Locate the cell with the specified text and output its [X, Y] center coordinate. 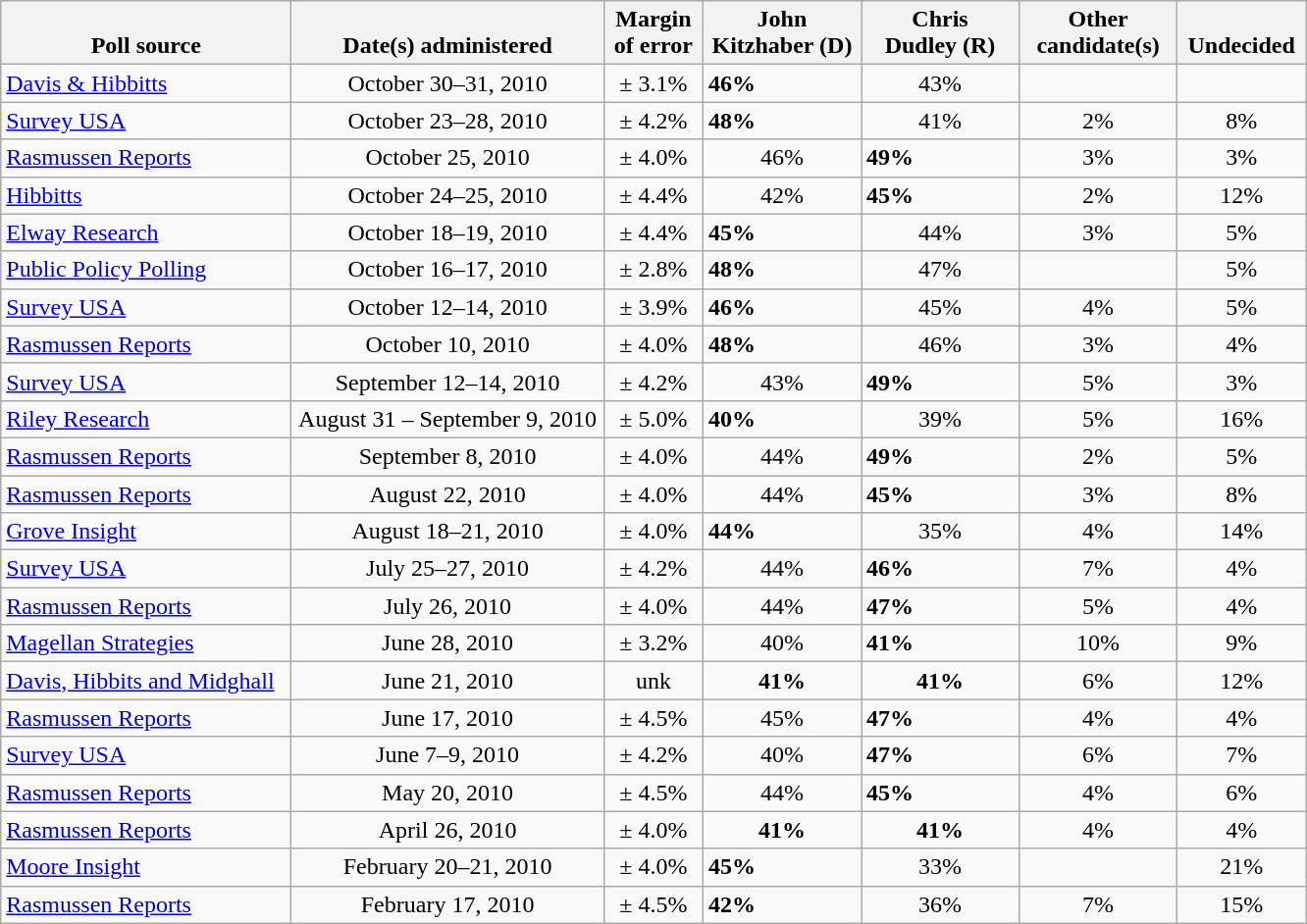
Other candidate(s) [1099, 33]
Hibbitts [146, 195]
39% [940, 419]
35% [940, 532]
unk [653, 681]
October 10, 2010 [447, 344]
± 3.2% [653, 643]
October 24–25, 2010 [447, 195]
June 7–9, 2010 [447, 755]
15% [1242, 904]
Undecided [1242, 33]
16% [1242, 419]
± 3.1% [653, 83]
ChrisDudley (R) [940, 33]
June 21, 2010 [447, 681]
Magellan Strategies [146, 643]
August 22, 2010 [447, 493]
± 2.8% [653, 270]
JohnKitzhaber (D) [781, 33]
August 18–21, 2010 [447, 532]
October 23–28, 2010 [447, 121]
± 5.0% [653, 419]
Date(s) administered [447, 33]
14% [1242, 532]
July 25–27, 2010 [447, 569]
October 12–14, 2010 [447, 307]
21% [1242, 867]
February 20–21, 2010 [447, 867]
10% [1099, 643]
February 17, 2010 [447, 904]
33% [940, 867]
Margin of error [653, 33]
Grove Insight [146, 532]
October 16–17, 2010 [447, 270]
June 17, 2010 [447, 718]
Davis & Hibbitts [146, 83]
October 25, 2010 [447, 158]
October 30–31, 2010 [447, 83]
9% [1242, 643]
April 26, 2010 [447, 830]
Public Policy Polling [146, 270]
August 31 – September 9, 2010 [447, 419]
± 3.9% [653, 307]
October 18–19, 2010 [447, 232]
June 28, 2010 [447, 643]
36% [940, 904]
Poll source [146, 33]
Riley Research [146, 419]
July 26, 2010 [447, 606]
September 8, 2010 [447, 456]
May 20, 2010 [447, 793]
Moore Insight [146, 867]
Davis, Hibbits and Midghall [146, 681]
September 12–14, 2010 [447, 382]
Elway Research [146, 232]
